For the text-containing cell, return its midpoint in [x, y] coordinate format. 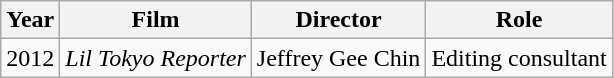
2012 [30, 58]
Year [30, 20]
Director [338, 20]
Editing consultant [519, 58]
Film [156, 20]
Role [519, 20]
Jeffrey Gee Chin [338, 58]
Lil Tokyo Reporter [156, 58]
